From the cell containing the given text, extract its center point as (X, Y) coordinate. 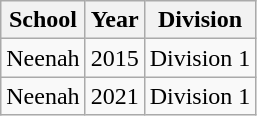
Division (200, 20)
2015 (114, 58)
School (43, 20)
Year (114, 20)
2021 (114, 96)
